Return (x, y) of the center of cell containing provided text 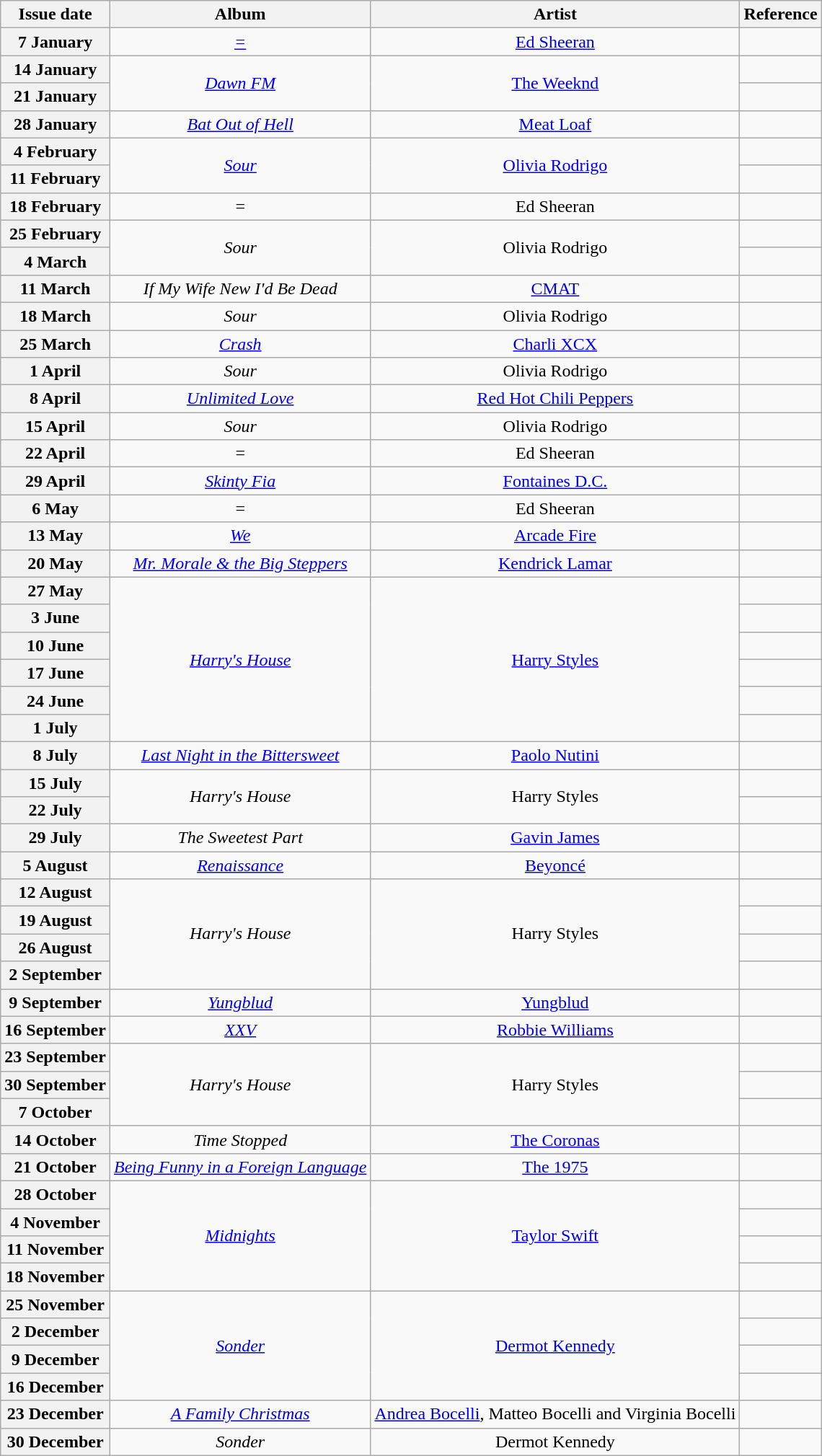
23 September (56, 1057)
If My Wife New I'd Be Dead (239, 288)
14 January (56, 69)
7 October (56, 1112)
The Coronas (555, 1139)
4 February (56, 151)
16 December (56, 1387)
Red Hot Chili Peppers (555, 399)
12 August (56, 893)
25 November (56, 1305)
28 October (56, 1194)
Meat Loaf (555, 124)
Arcade Fire (555, 536)
8 April (56, 399)
10 June (56, 645)
Unlimited Love (239, 399)
Bat Out of Hell (239, 124)
A Family Christmas (239, 1414)
Time Stopped (239, 1139)
11 March (56, 288)
CMAT (555, 288)
29 July (56, 838)
18 March (56, 316)
30 December (56, 1442)
11 November (56, 1250)
Dawn FM (239, 83)
Mr. Morale & the Big Steppers (239, 563)
Crash (239, 344)
The Weeknd (555, 83)
The 1975 (555, 1167)
13 May (56, 536)
We (239, 536)
Issue date (56, 14)
20 May (56, 563)
8 July (56, 755)
30 September (56, 1085)
4 November (56, 1222)
Taylor Swift (555, 1235)
Beyoncé (555, 865)
7 January (56, 42)
27 May (56, 591)
Andrea Bocelli, Matteo Bocelli and Virginia Bocelli (555, 1414)
16 September (56, 1030)
2 December (56, 1332)
25 March (56, 344)
28 January (56, 124)
26 August (56, 948)
Renaissance (239, 865)
6 May (56, 508)
9 September (56, 1002)
Artist (555, 14)
Gavin James (555, 838)
22 April (56, 454)
The Sweetest Part (239, 838)
Charli XCX (555, 344)
Fontaines D.C. (555, 481)
21 January (56, 97)
3 June (56, 618)
Skinty Fia (239, 481)
Midnights (239, 1235)
19 August (56, 920)
1 July (56, 728)
XXV (239, 1030)
21 October (56, 1167)
Being Funny in a Foreign Language (239, 1167)
18 November (56, 1277)
2 September (56, 975)
17 June (56, 673)
5 August (56, 865)
4 March (56, 261)
23 December (56, 1414)
15 July (56, 782)
15 April (56, 426)
Last Night in the Bittersweet (239, 755)
22 July (56, 811)
Paolo Nutini (555, 755)
Kendrick Lamar (555, 563)
11 February (56, 179)
Robbie Williams (555, 1030)
29 April (56, 481)
25 February (56, 234)
1 April (56, 371)
Reference (780, 14)
24 June (56, 700)
Album (239, 14)
14 October (56, 1139)
18 February (56, 206)
9 December (56, 1359)
